Provide the [X, Y] coordinate of the cell's center where the given text is located.  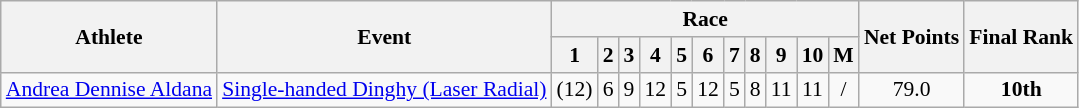
Athlete [109, 36]
Final Rank [1021, 36]
Race [706, 19]
Andrea Dennise Aldana [109, 90]
7 [734, 55]
/ [844, 90]
10th [1021, 90]
Net Points [912, 36]
Single-handed Dinghy (Laser Radial) [384, 90]
1 [575, 55]
4 [655, 55]
2 [608, 55]
10 [813, 55]
Event [384, 36]
3 [630, 55]
(12) [575, 90]
M [844, 55]
79.0 [912, 90]
